Provide the [x, y] coordinate of the cell's center where the given text is located.  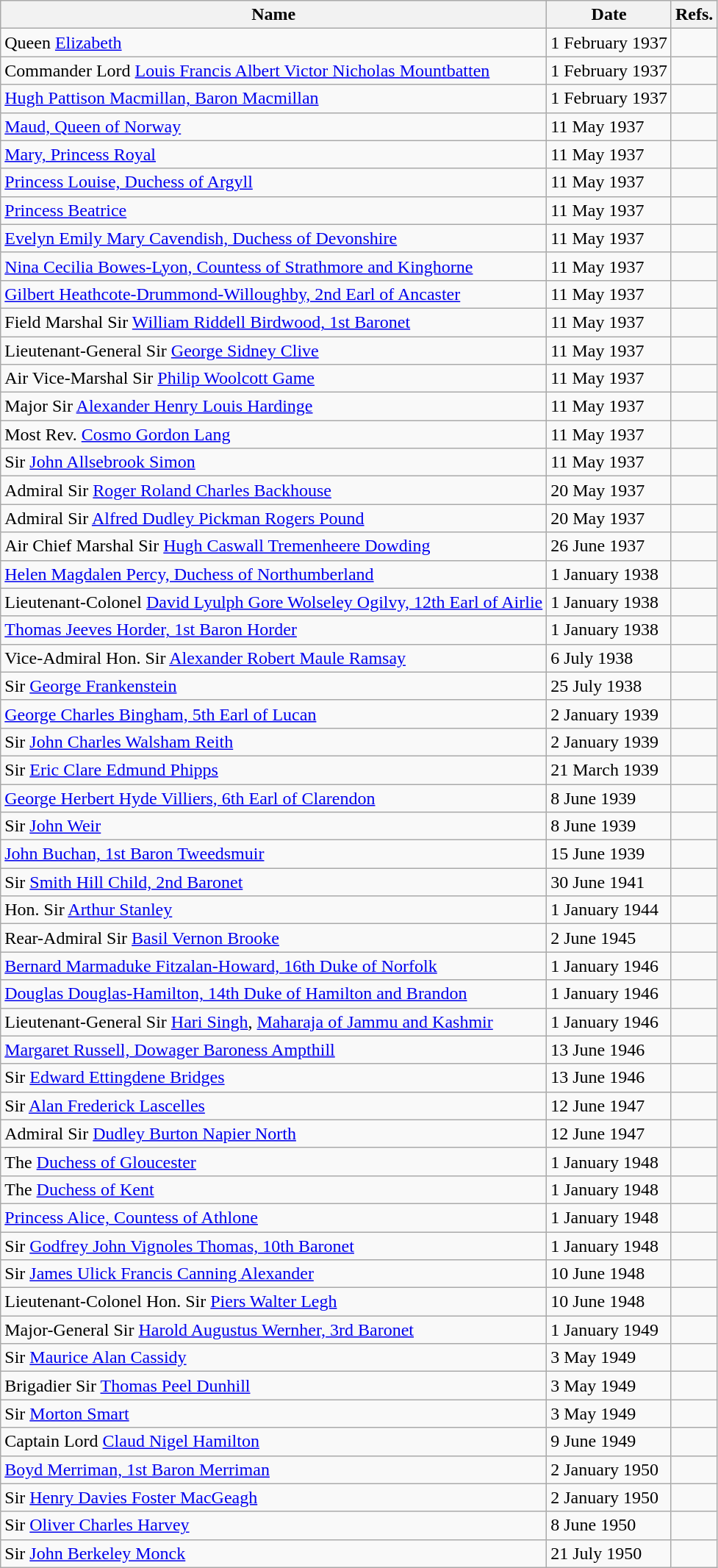
Sir Oliver Charles Harvey [273, 1525]
Sir Henry Davies Foster MacGeagh [273, 1497]
Douglas Douglas-Hamilton, 14th Duke of Hamilton and Brandon [273, 994]
Boyd Merriman, 1st Baron Merriman [273, 1469]
Field Marshal Sir William Riddell Birdwood, 1st Baronet [273, 322]
George Herbert Hyde Villiers, 6th Earl of Clarendon [273, 798]
Maud, Queen of Norway [273, 126]
Admiral Sir Dudley Burton Napier North [273, 1134]
Sir John Charles Walsham Reith [273, 742]
Sir Morton Smart [273, 1414]
26 June 1937 [609, 546]
6 July 1938 [609, 658]
Helen Magdalen Percy, Duchess of Northumberland [273, 574]
Sir John Allsebrook Simon [273, 462]
Admiral Sir Roger Roland Charles Backhouse [273, 490]
George Charles Bingham, 5th Earl of Lucan [273, 714]
Sir Maurice Alan Cassidy [273, 1358]
The Duchess of Kent [273, 1189]
25 July 1938 [609, 686]
Most Rev. Cosmo Gordon Lang [273, 434]
Refs. [694, 15]
Sir Godfrey John Vignoles Thomas, 10th Baronet [273, 1246]
Sir Eric Clare Edmund Phipps [273, 770]
1 January 1949 [609, 1330]
Hugh Pattison Macmillan, Baron Macmillan [273, 99]
John Buchan, 1st Baron Tweedsmuir [273, 854]
Major-General Sir Harold Augustus Wernher, 3rd Baronet [273, 1330]
Sir Edward Ettingdene Bridges [273, 1078]
Hon. Sir Arthur Stanley [273, 910]
Sir John Weir [273, 826]
Air Chief Marshal Sir Hugh Caswall Tremenheere Dowding [273, 546]
Nina Cecilia Bowes-Lyon, Countess of Strathmore and Kinghorne [273, 266]
2 June 1945 [609, 938]
Sir Alan Frederick Lascelles [273, 1106]
Sir James Ulick Francis Canning Alexander [273, 1274]
Air Vice-Marshal Sir Philip Woolcott Game [273, 379]
21 July 1950 [609, 1553]
Princess Beatrice [273, 210]
Bernard Marmaduke Fitzalan-Howard, 16th Duke of Norfolk [273, 966]
9 June 1949 [609, 1442]
1 January 1944 [609, 910]
Lieutenant-General Sir Hari Singh, Maharaja of Jammu and Kashmir [273, 1022]
Sir Smith Hill Child, 2nd Baronet [273, 882]
The Duchess of Gloucester [273, 1161]
Captain Lord Claud Nigel Hamilton [273, 1442]
Admiral Sir Alfred Dudley Pickman Rogers Pound [273, 518]
Lieutenant-General Sir George Sidney Clive [273, 351]
Lieutenant-Colonel Hon. Sir Piers Walter Legh [273, 1302]
Name [273, 15]
Brigadier Sir Thomas Peel Dunhill [273, 1386]
8 June 1950 [609, 1525]
Queen Elizabeth [273, 43]
30 June 1941 [609, 882]
Commander Lord Louis Francis Albert Victor Nicholas Mountbatten [273, 71]
Princess Alice, Countess of Athlone [273, 1217]
Major Sir Alexander Henry Louis Hardinge [273, 407]
Margaret Russell, Dowager Baroness Ampthill [273, 1050]
15 June 1939 [609, 854]
Thomas Jeeves Horder, 1st Baron Horder [273, 630]
Rear-Admiral Sir Basil Vernon Brooke [273, 938]
Mary, Princess Royal [273, 154]
21 March 1939 [609, 770]
Sir John Berkeley Monck [273, 1553]
Vice-Admiral Hon. Sir Alexander Robert Maule Ramsay [273, 658]
Evelyn Emily Mary Cavendish, Duchess of Devonshire [273, 238]
Date [609, 15]
Lieutenant-Colonel David Lyulph Gore Wolseley Ogilvy, 12th Earl of Airlie [273, 602]
Sir George Frankenstein [273, 686]
Gilbert Heathcote-Drummond-Willoughby, 2nd Earl of Ancaster [273, 294]
Princess Louise, Duchess of Argyll [273, 182]
